Provide the [x, y] coordinate of the cell's center where the given text is located.  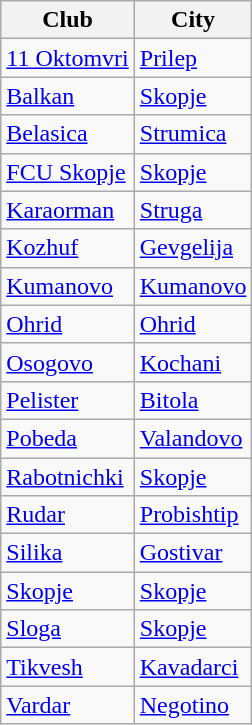
Kavadarci [193, 667]
Tikvesh [68, 667]
Vardar [68, 705]
Balkan [68, 96]
Bitola [193, 400]
Probishtip [193, 515]
Belasica [68, 134]
11 Oktomvri [68, 58]
Kochani [193, 362]
Kozhuf [68, 248]
Valandovo [193, 438]
Struga [193, 210]
FCU Skopje [68, 172]
Club [68, 20]
Negotino [193, 705]
Osogovo [68, 362]
Pobeda [68, 438]
Rudar [68, 515]
Pelister [68, 400]
Rabotnichki [68, 477]
Silika [68, 553]
Strumica [193, 134]
Gostivar [193, 553]
Gevgelija [193, 248]
Sloga [68, 629]
City [193, 20]
Karaorman [68, 210]
Prilep [193, 58]
